Capture the cell that displays the provided text and extract its [X, Y] central coordinate. 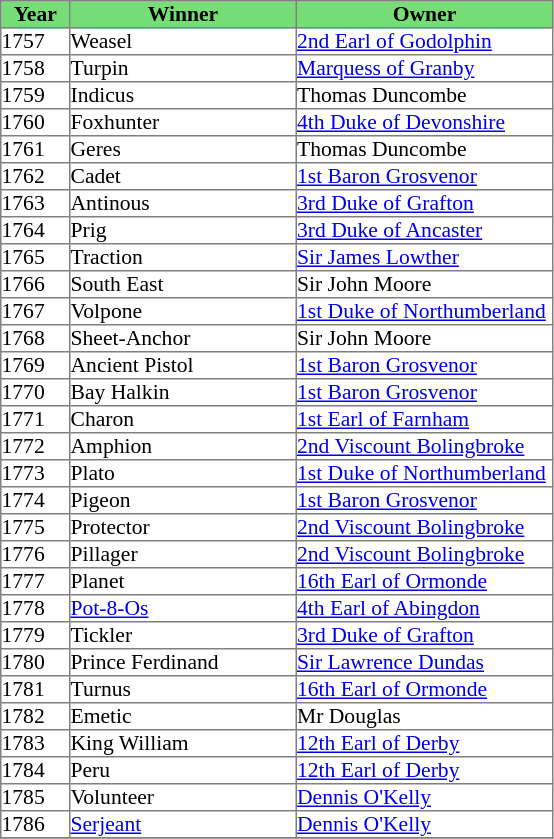
1761 [36, 150]
1779 [36, 636]
1771 [36, 420]
1780 [36, 662]
Emetic [183, 716]
1763 [36, 204]
1762 [36, 176]
1785 [36, 798]
1773 [36, 474]
Prince Ferdinand [183, 662]
Foxhunter [183, 122]
Serjeant [183, 824]
Winner [183, 14]
Prig [183, 230]
1767 [36, 312]
King William [183, 744]
1764 [36, 230]
Charon [183, 420]
1778 [36, 608]
3rd Duke of Ancaster [424, 230]
1772 [36, 446]
1758 [36, 68]
1766 [36, 284]
1782 [36, 716]
Geres [183, 150]
1760 [36, 122]
Plato [183, 474]
Turpin [183, 68]
Protector [183, 528]
1786 [36, 824]
1765 [36, 258]
Antinous [183, 204]
Owner [424, 14]
Sir James Lowther [424, 258]
1784 [36, 770]
Planet [183, 582]
Weasel [183, 42]
1st Earl of Farnham [424, 420]
1783 [36, 744]
Year [36, 14]
Indicus [183, 96]
1768 [36, 338]
1775 [36, 528]
Cadet [183, 176]
Mr Douglas [424, 716]
1757 [36, 42]
Peru [183, 770]
Pillager [183, 554]
1770 [36, 392]
Amphion [183, 446]
Ancient Pistol [183, 366]
1769 [36, 366]
2nd Earl of Godolphin [424, 42]
4th Earl of Abingdon [424, 608]
4th Duke of Devonshire [424, 122]
Volunteer [183, 798]
Marquess of Granby [424, 68]
Pigeon [183, 500]
Turnus [183, 690]
Bay Halkin [183, 392]
Traction [183, 258]
Volpone [183, 312]
South East [183, 284]
1774 [36, 500]
Sheet-Anchor [183, 338]
Sir Lawrence Dundas [424, 662]
Pot-8-Os [183, 608]
1781 [36, 690]
1759 [36, 96]
1776 [36, 554]
1777 [36, 582]
Tickler [183, 636]
